Determine the [X, Y] coordinate at the center of the cell enclosing the given text.  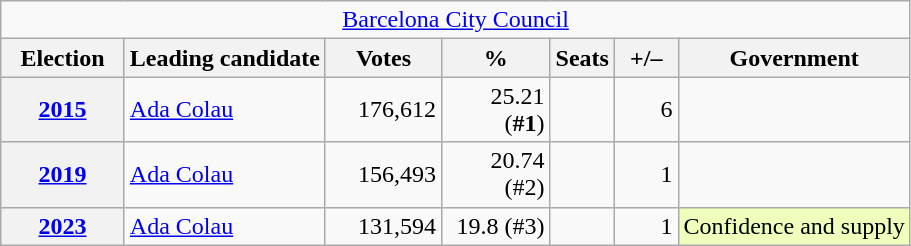
131,594 [383, 226]
+/– [646, 58]
Barcelona City Council [456, 20]
Leading candidate [224, 58]
156,493 [383, 174]
% [496, 58]
176,612 [383, 110]
Seats [582, 58]
Election [63, 58]
Government [794, 58]
6 [646, 110]
2015 [63, 110]
20.74 (#2) [496, 174]
2023 [63, 226]
19.8 (#3) [496, 226]
25.21 (#1) [496, 110]
Confidence and supply [794, 226]
2019 [63, 174]
Votes [383, 58]
